Provide the (X, Y) coordinate of the cell's center where the given text is located.  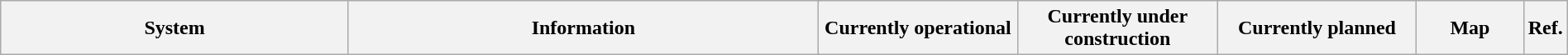
Information (583, 28)
Currently operational (918, 28)
Currently planned (1317, 28)
Ref. (1545, 28)
Map (1470, 28)
System (175, 28)
Currently under construction (1117, 28)
